Capture the cell that displays the provided text and extract its (x, y) central coordinate. 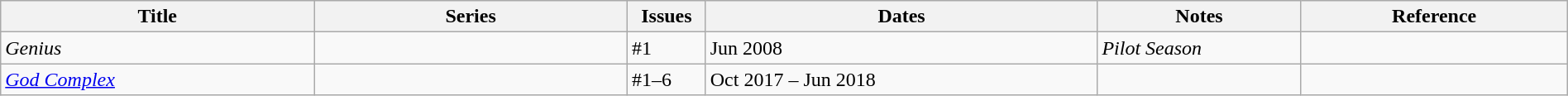
#1 (667, 48)
Oct 2017 – Jun 2018 (901, 79)
Title (157, 17)
#1–6 (667, 79)
Dates (901, 17)
Reference (1434, 17)
Notes (1199, 17)
Series (471, 17)
Jun 2008 (901, 48)
God Complex (157, 79)
Issues (667, 17)
Pilot Season (1199, 48)
Genius (157, 48)
